Output the [X, Y] coordinate of the center of the cell containing the given text.  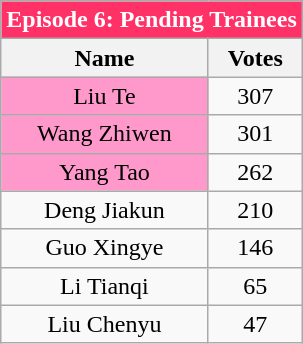
262 [255, 172]
Deng Jiakun [104, 210]
Votes [255, 58]
Liu Te [104, 96]
Guo Xingye [104, 248]
47 [255, 324]
Yang Tao [104, 172]
Name [104, 58]
301 [255, 134]
210 [255, 210]
307 [255, 96]
Episode 6: Pending Trainees [152, 20]
Li Tianqi [104, 286]
65 [255, 286]
146 [255, 248]
Liu Chenyu [104, 324]
Wang Zhiwen [104, 134]
